For the text-containing cell, return its midpoint in (x, y) coordinate format. 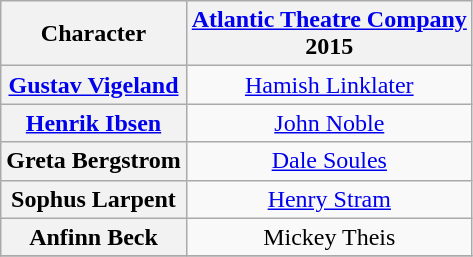
Anfinn Beck (94, 237)
Greta Bergstrom (94, 161)
Atlantic Theatre Company 2015 (329, 34)
Dale Soules (329, 161)
Hamish Linklater (329, 85)
Gustav Vigeland (94, 85)
Character (94, 34)
Mickey Theis (329, 237)
Henry Stram (329, 199)
John Noble (329, 123)
Henrik Ibsen (94, 123)
Sophus Larpent (94, 199)
